From the cell containing the given text, extract its center point as [X, Y] coordinate. 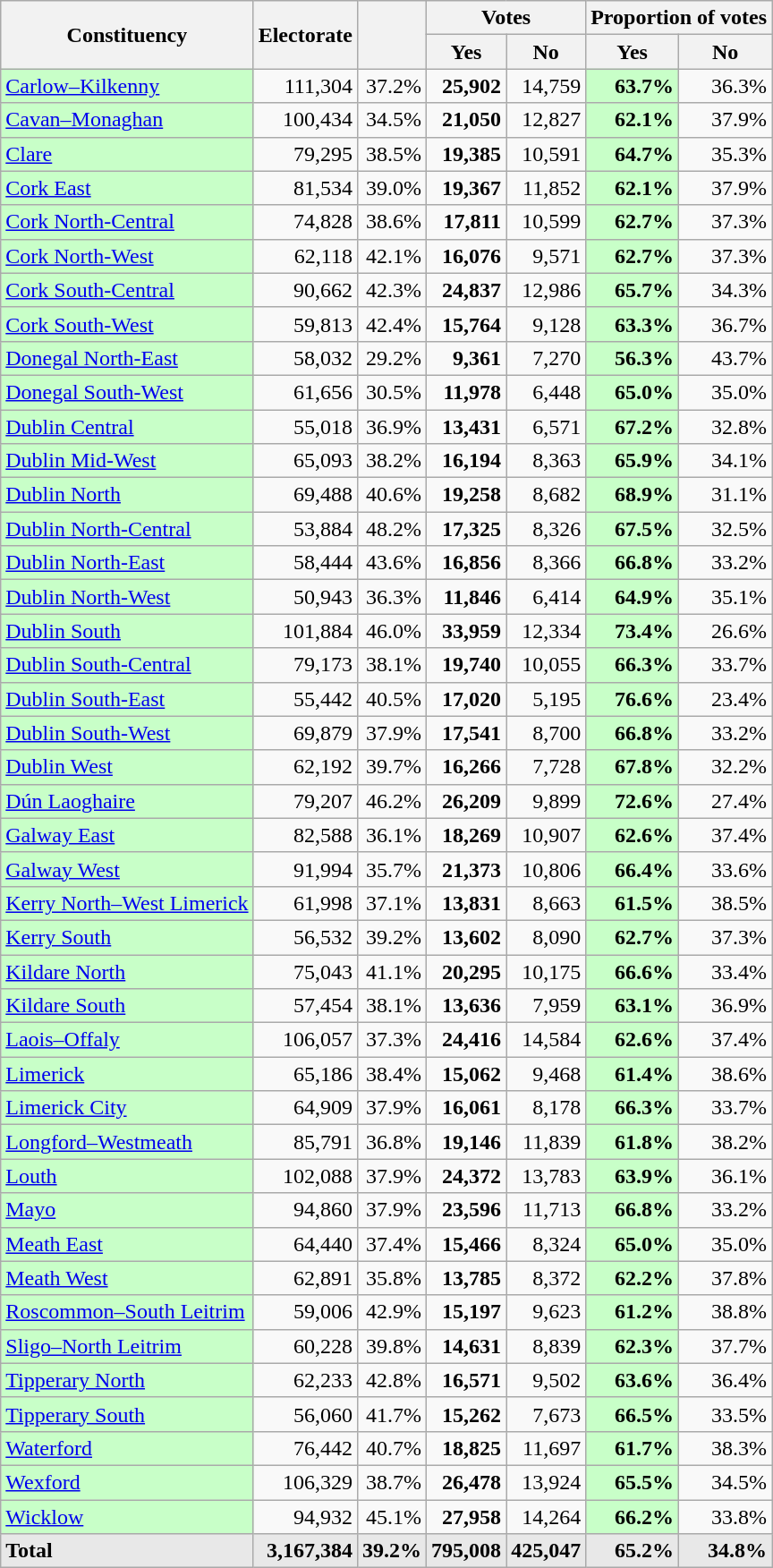
13,783 [546, 1176]
38.8% [726, 1312]
79,207 [305, 801]
9,361 [467, 358]
79,173 [305, 665]
27.4% [726, 801]
Donegal North-East [127, 358]
61.2% [633, 1312]
39.0% [392, 188]
16,266 [467, 767]
14,759 [546, 86]
62,192 [305, 767]
33,959 [467, 631]
Dublin Mid-West [127, 461]
8,839 [546, 1346]
Louth [127, 1176]
3,167,384 [305, 1551]
11,852 [546, 188]
18,825 [467, 1448]
67.8% [633, 767]
Proportion of votes [679, 18]
9,571 [546, 256]
59,006 [305, 1312]
Dublin North-West [127, 597]
Cork North-West [127, 256]
64,440 [305, 1244]
17,020 [467, 699]
20,295 [467, 971]
64.9% [633, 597]
62,118 [305, 256]
40.7% [392, 1448]
Limerick [127, 1074]
43.6% [392, 563]
10,175 [546, 971]
29.2% [392, 358]
8,363 [546, 461]
67.2% [633, 427]
111,304 [305, 86]
21,050 [467, 120]
Cork South-Central [127, 290]
81,534 [305, 188]
61.5% [633, 903]
61.4% [633, 1074]
63.7% [633, 86]
42.9% [392, 1312]
50,943 [305, 597]
9,623 [546, 1312]
16,856 [467, 563]
74,828 [305, 222]
90,662 [305, 290]
Cork East [127, 188]
24,837 [467, 290]
17,541 [467, 733]
66.2% [633, 1517]
33.8% [726, 1517]
55,018 [305, 427]
55,442 [305, 699]
36.8% [392, 1142]
31.1% [726, 495]
Limerick City [127, 1108]
48.2% [392, 529]
45.1% [392, 1517]
Total [127, 1551]
65.9% [633, 461]
Wicklow [127, 1517]
8,326 [546, 529]
46.2% [392, 801]
Dublin North-East [127, 563]
23,596 [467, 1210]
37.2% [392, 86]
35.8% [392, 1278]
34.1% [726, 461]
17,811 [467, 222]
425,047 [546, 1551]
19,367 [467, 188]
102,088 [305, 1176]
15,062 [467, 1074]
101,884 [305, 631]
Roscommon–South Leitrim [127, 1312]
Electorate [305, 35]
65.7% [633, 290]
12,334 [546, 631]
6,448 [546, 392]
11,713 [546, 1210]
6,571 [546, 427]
30.5% [392, 392]
62,891 [305, 1278]
68.9% [633, 495]
9,128 [546, 324]
15,197 [467, 1312]
19,258 [467, 495]
106,057 [305, 1040]
18,269 [467, 835]
64,909 [305, 1108]
32.2% [726, 767]
65.5% [633, 1482]
67.5% [633, 529]
26.6% [726, 631]
7,959 [546, 1006]
Galway West [127, 869]
Wexford [127, 1482]
33.4% [726, 971]
35.1% [726, 597]
58,444 [305, 563]
63.3% [633, 324]
10,599 [546, 222]
Dublin North-Central [127, 529]
19,740 [467, 665]
Dublin West [127, 767]
42.8% [392, 1380]
62.3% [633, 1346]
66.4% [633, 869]
38.4% [392, 1074]
38.3% [726, 1448]
73.4% [633, 631]
42.4% [392, 324]
13,636 [467, 1006]
Cork South-West [127, 324]
61,998 [305, 903]
14,264 [546, 1517]
10,907 [546, 835]
63.1% [633, 1006]
Dublin South-West [127, 733]
24,416 [467, 1040]
76,442 [305, 1448]
6,414 [546, 597]
37.1% [392, 903]
66.5% [633, 1414]
8,700 [546, 733]
Cork North-Central [127, 222]
14,584 [546, 1040]
16,571 [467, 1380]
13,785 [467, 1278]
42.3% [392, 290]
12,827 [546, 120]
43.7% [726, 358]
32.5% [726, 529]
Dublin South-Central [127, 665]
Kildare North [127, 971]
56,532 [305, 937]
56,060 [305, 1414]
37.8% [726, 1278]
76.6% [633, 699]
53,884 [305, 529]
38.7% [392, 1482]
13,602 [467, 937]
64.7% [633, 154]
Sligo–North Leitrim [127, 1346]
66.6% [633, 971]
19,385 [467, 154]
Dublin South-East [127, 699]
Meath West [127, 1278]
9,899 [546, 801]
795,008 [467, 1551]
13,924 [546, 1482]
41.7% [392, 1414]
13,431 [467, 427]
34.8% [726, 1551]
Constituency [127, 35]
61.8% [633, 1142]
8,663 [546, 903]
Clare [127, 154]
75,043 [305, 971]
16,076 [467, 256]
Mayo [127, 1210]
Kerry North–West Limerick [127, 903]
69,488 [305, 495]
5,195 [546, 699]
79,295 [305, 154]
62,233 [305, 1380]
61.7% [633, 1448]
23.4% [726, 699]
Votes [506, 18]
Cavan–Monaghan [127, 120]
27,958 [467, 1517]
Dún Laoghaire [127, 801]
35.7% [392, 869]
106,329 [305, 1482]
39.7% [392, 767]
11,978 [467, 392]
9,502 [546, 1380]
94,860 [305, 1210]
19,146 [467, 1142]
Longford–Westmeath [127, 1142]
8,682 [546, 495]
15,262 [467, 1414]
13,831 [467, 903]
11,839 [546, 1142]
72.6% [633, 801]
7,728 [546, 767]
Waterford [127, 1448]
16,194 [467, 461]
8,090 [546, 937]
15,764 [467, 324]
94,932 [305, 1517]
Tipperary North [127, 1380]
Carlow–Kilkenny [127, 86]
15,466 [467, 1244]
40.5% [392, 699]
8,324 [546, 1244]
10,591 [546, 154]
65.2% [633, 1551]
39.8% [392, 1346]
42.1% [392, 256]
36.7% [726, 324]
69,879 [305, 733]
63.9% [633, 1176]
33.5% [726, 1414]
26,478 [467, 1482]
9,468 [546, 1074]
Meath East [127, 1244]
26,209 [467, 801]
34.3% [726, 290]
41.1% [392, 971]
11,846 [467, 597]
17,325 [467, 529]
Kerry South [127, 937]
46.0% [392, 631]
32.8% [726, 427]
37.7% [726, 1346]
56.3% [633, 358]
24,372 [467, 1176]
40.6% [392, 495]
58,032 [305, 358]
7,270 [546, 358]
Dublin North [127, 495]
Kildare South [127, 1006]
8,372 [546, 1278]
59,813 [305, 324]
36.4% [726, 1380]
61,656 [305, 392]
25,902 [467, 86]
Laois–Offaly [127, 1040]
62.2% [633, 1278]
21,373 [467, 869]
35.3% [726, 154]
8,366 [546, 563]
Dublin Central [127, 427]
57,454 [305, 1006]
10,055 [546, 665]
11,697 [546, 1448]
100,434 [305, 120]
82,588 [305, 835]
65,186 [305, 1074]
Tipperary South [127, 1414]
60,228 [305, 1346]
Donegal South-West [127, 392]
91,994 [305, 869]
65,093 [305, 461]
14,631 [467, 1346]
Dublin South [127, 631]
10,806 [546, 869]
Galway East [127, 835]
85,791 [305, 1142]
7,673 [546, 1414]
8,178 [546, 1108]
12,986 [546, 290]
33.6% [726, 869]
63.6% [633, 1380]
16,061 [467, 1108]
